Capture the cell that displays the provided text and extract its [x, y] central coordinate. 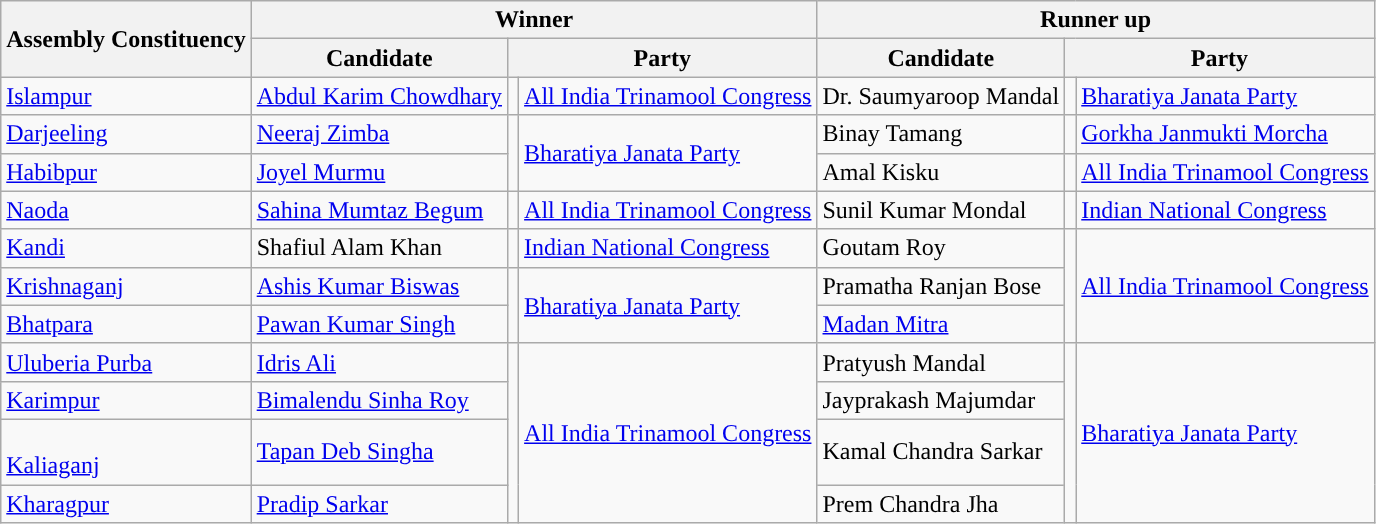
Islampur [126, 96]
Joyel Murmu [379, 172]
Tapan Deb Singha [379, 452]
Assembly Constituency [126, 39]
Neeraj Zimba [379, 134]
Bhatpara [126, 324]
Pramatha Ranjan Bose [941, 286]
Darjeeling [126, 134]
Abdul Karim Chowdhary [379, 96]
Winner [534, 20]
Ashis Kumar Biswas [379, 286]
Prem Chandra Jha [941, 503]
Idris Ali [379, 362]
Jayprakash Majumdar [941, 400]
Goutam Roy [941, 248]
Madan Mitra [941, 324]
Kamal Chandra Sarkar [941, 452]
Sahina Mumtaz Begum [379, 210]
Kaliaganj [126, 452]
Uluberia Purba [126, 362]
Sunil Kumar Mondal [941, 210]
Kharagpur [126, 503]
Runner up [1096, 20]
Pradip Sarkar [379, 503]
Dr. Saumyaroop Mandal [941, 96]
Kandi [126, 248]
Shafiul Alam Khan [379, 248]
Binay Tamang [941, 134]
Amal Kisku [941, 172]
Habibpur [126, 172]
Gorkha Janmukti Morcha [1225, 134]
Pawan Kumar Singh [379, 324]
Naoda [126, 210]
Krishnaganj [126, 286]
Bimalendu Sinha Roy [379, 400]
Pratyush Mandal [941, 362]
Karimpur [126, 400]
